Pinpoint the cell where the given text exists, returning its (X, Y) midpoint coordinate. 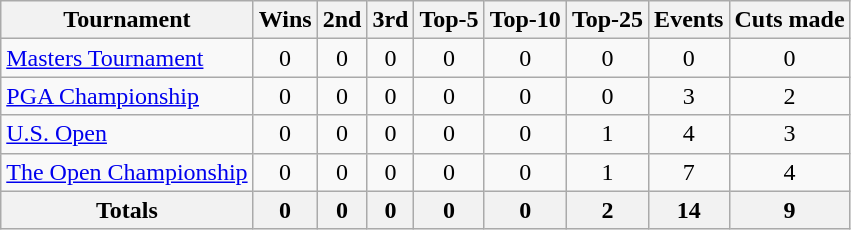
3rd (390, 20)
U.S. Open (127, 134)
Wins (285, 20)
Cuts made (790, 20)
Top-10 (525, 20)
14 (689, 210)
9 (790, 210)
Top-5 (449, 20)
PGA Championship (127, 96)
Top-25 (607, 20)
Totals (127, 210)
Events (689, 20)
Masters Tournament (127, 58)
The Open Championship (127, 172)
7 (689, 172)
2nd (342, 20)
Tournament (127, 20)
